For the text-containing cell, return its midpoint in (X, Y) coordinate format. 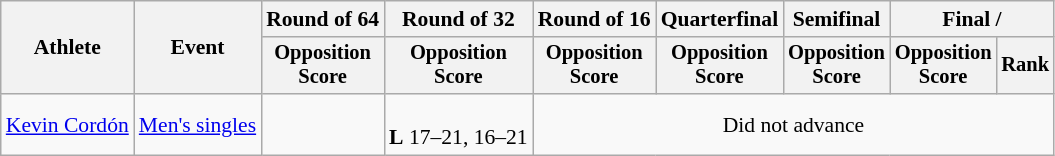
Final / (972, 19)
Round of 32 (458, 19)
Event (198, 48)
L 17–21, 16–21 (458, 124)
Athlete (68, 48)
Quarterfinal (720, 19)
Semifinal (836, 19)
Rank (1025, 66)
Round of 16 (594, 19)
Did not advance (794, 124)
Kevin Cordón (68, 124)
Round of 64 (322, 19)
Men's singles (198, 124)
